Scan for the cell matching the given text and deliver its (X, Y) coordinate at center. 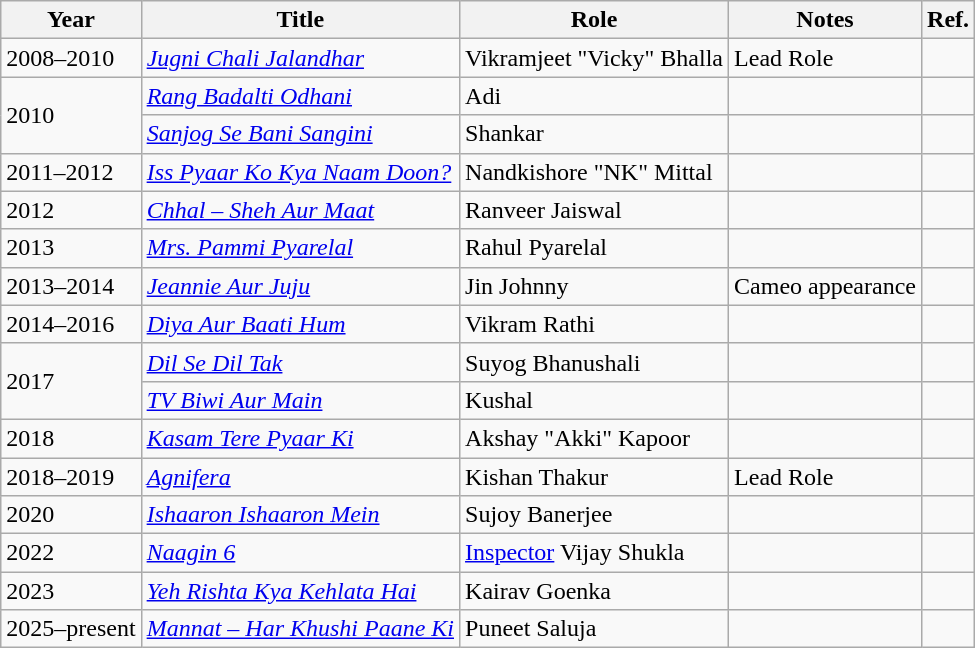
2018–2019 (71, 477)
2008–2010 (71, 58)
2018 (71, 438)
Kasam Tere Pyaar Ki (300, 438)
Akshay "Akki" Kapoor (594, 438)
Jeannie Aur Juju (300, 286)
Agnifera (300, 477)
Vikramjeet "Vicky" Bhalla (594, 58)
2017 (71, 381)
Adi (594, 96)
Role (594, 20)
2020 (71, 515)
2025–present (71, 629)
Sanjog Se Bani Sangini (300, 134)
Iss Pyaar Ko Kya Naam Doon? (300, 172)
Kushal (594, 400)
Ref. (948, 20)
2014–2016 (71, 324)
Notes (826, 20)
Kishan Thakur (594, 477)
2023 (71, 591)
Vikram Rathi (594, 324)
Title (300, 20)
Rahul Pyarelal (594, 248)
Sujoy Banerjee (594, 515)
Naagin 6 (300, 553)
Year (71, 20)
Kairav Goenka (594, 591)
2013 (71, 248)
Yeh Rishta Kya Kehlata Hai (300, 591)
Nandkishore "NK" Mittal (594, 172)
Inspector Vijay Shukla (594, 553)
2013–2014 (71, 286)
Mrs. Pammi Pyarelal (300, 248)
Suyog Bhanushali (594, 362)
Dil Se Dil Tak (300, 362)
2012 (71, 210)
2022 (71, 553)
TV Biwi Aur Main (300, 400)
Puneet Saluja (594, 629)
Ishaaron Ishaaron Mein (300, 515)
Shankar (594, 134)
2010 (71, 115)
Chhal – Sheh Aur Maat (300, 210)
Ranveer Jaiswal (594, 210)
Mannat – Har Khushi Paane Ki (300, 629)
Rang Badalti Odhani (300, 96)
2011–2012 (71, 172)
Diya Aur Baati Hum (300, 324)
Cameo appearance (826, 286)
Jin Johnny (594, 286)
Jugni Chali Jalandhar (300, 58)
